Return the (x, y) coordinate for the center point of the cell that contains the specified text.  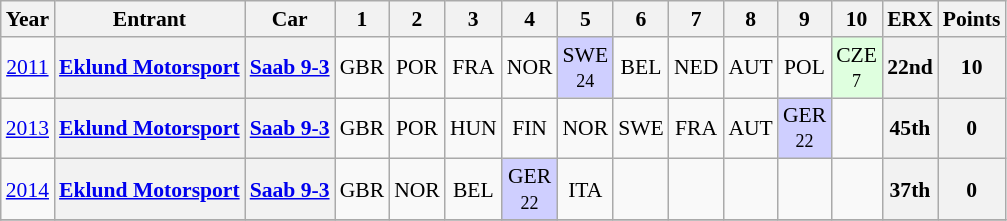
CZE7 (856, 68)
HUN (474, 128)
SWE24 (585, 68)
3 (474, 19)
2013 (28, 128)
Year (28, 19)
2014 (28, 190)
4 (530, 19)
45th (910, 128)
NED (696, 68)
Entrant (150, 19)
FIN (530, 128)
8 (750, 19)
2011 (28, 68)
Points (972, 19)
6 (641, 19)
Car (290, 19)
SWE (641, 128)
ITA (585, 190)
7 (696, 19)
22nd (910, 68)
2 (417, 19)
ERX (910, 19)
POL (804, 68)
1 (362, 19)
5 (585, 19)
37th (910, 190)
9 (804, 19)
